Provide the (x, y) coordinate of the cell's center where the given text is located.  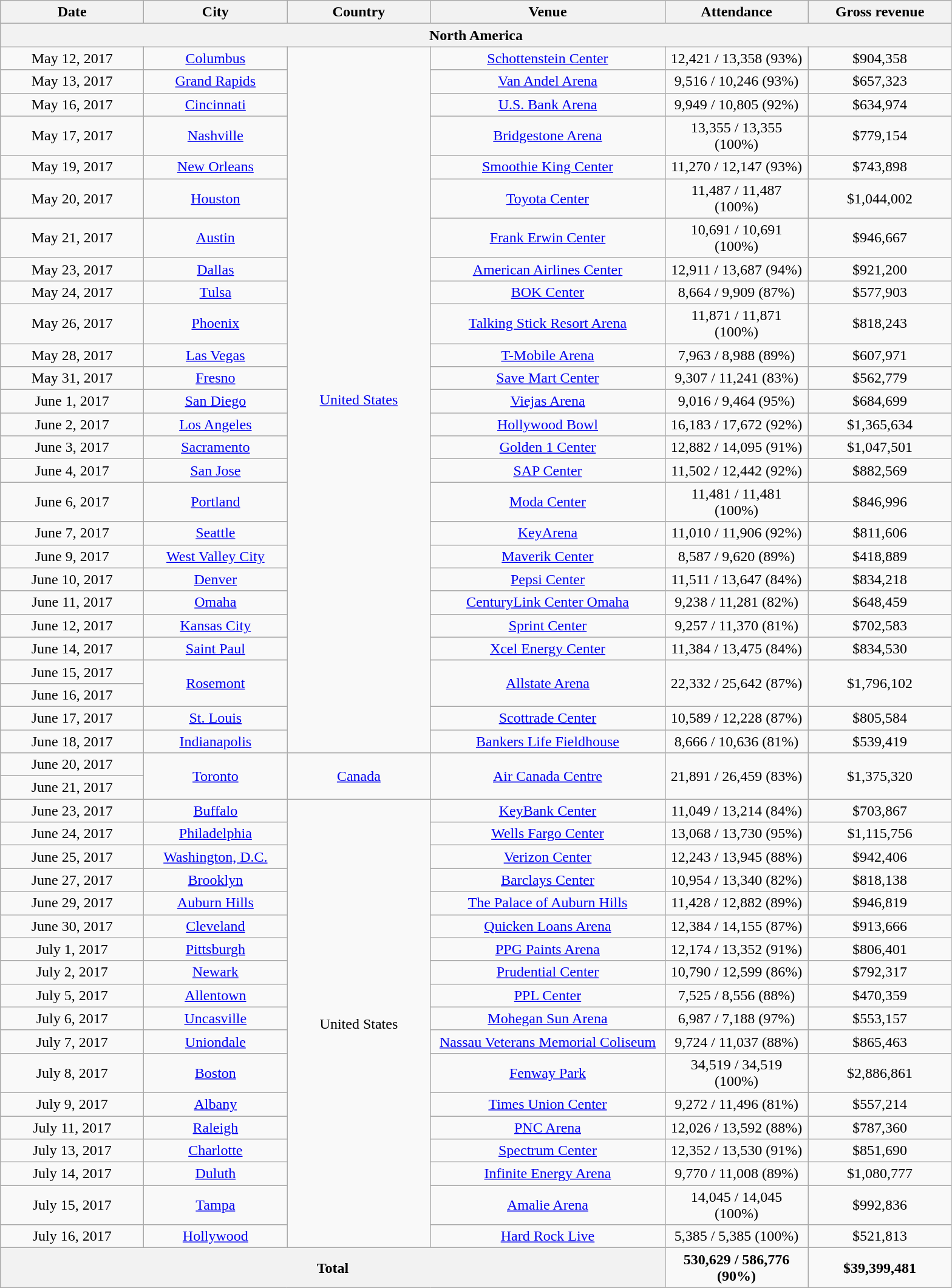
$818,138 (880, 880)
12,421 / 13,358 (93%) (736, 58)
Xcel Energy Center (548, 649)
San Jose (216, 471)
June 16, 2017 (72, 695)
Seattle (216, 533)
Boston (216, 1072)
St. Louis (216, 718)
May 20, 2017 (72, 198)
Infinite Energy Arena (548, 1174)
9,949 / 10,805 (92%) (736, 104)
June 2, 2017 (72, 424)
KeyArena (548, 533)
May 28, 2017 (72, 355)
June 11, 2017 (72, 602)
Uniondale (216, 1041)
Smoothie King Center (548, 167)
West Valley City (216, 556)
Total (333, 1268)
Houston (216, 198)
May 19, 2017 (72, 167)
$418,889 (880, 556)
$921,200 (880, 269)
Allentown (216, 995)
16,183 / 17,672 (92%) (736, 424)
Bridgestone Arena (548, 136)
May 23, 2017 (72, 269)
$39,399,481 (880, 1268)
Rosemont (216, 683)
$882,569 (880, 471)
New Orleans (216, 167)
$1,080,777 (880, 1174)
June 24, 2017 (72, 834)
July 8, 2017 (72, 1072)
PNC Arena (548, 1128)
$1,365,634 (880, 424)
Quicken Loans Arena (548, 926)
Canada (359, 776)
$1,047,501 (880, 448)
Indianapolis (216, 741)
PPL Center (548, 995)
7,963 / 8,988 (89%) (736, 355)
June 27, 2017 (72, 880)
11,010 / 11,906 (92%) (736, 533)
July 7, 2017 (72, 1041)
Venue (548, 12)
Spectrum Center (548, 1151)
Hard Rock Live (548, 1236)
Duluth (216, 1174)
Viejas Arena (548, 401)
$607,971 (880, 355)
Fenway Park (548, 1072)
July 6, 2017 (72, 1018)
$946,819 (880, 903)
BOK Center (548, 292)
July 15, 2017 (72, 1205)
Toyota Center (548, 198)
July 1, 2017 (72, 949)
May 26, 2017 (72, 323)
Buffalo (216, 811)
$846,996 (880, 502)
Sacramento (216, 448)
14,045 / 14,045 (100%) (736, 1205)
$577,903 (880, 292)
34,519 / 34,519 (100%) (736, 1072)
Portland (216, 502)
June 29, 2017 (72, 903)
Los Angeles (216, 424)
11,502 / 12,442 (92%) (736, 471)
530,629 / 586,776 (90%) (736, 1268)
May 17, 2017 (72, 136)
June 25, 2017 (72, 857)
May 13, 2017 (72, 81)
Cincinnati (216, 104)
The Palace of Auburn Hills (548, 903)
Phoenix (216, 323)
$2,886,861 (880, 1072)
Columbus (216, 58)
8,666 / 10,636 (81%) (736, 741)
Barclays Center (548, 880)
21,891 / 26,459 (83%) (736, 776)
9,307 / 11,241 (83%) (736, 378)
10,790 / 12,599 (86%) (736, 972)
11,270 / 12,147 (93%) (736, 167)
Bankers Life Fieldhouse (548, 741)
11,428 / 12,882 (89%) (736, 903)
7,525 / 8,556 (88%) (736, 995)
Omaha (216, 602)
11,481 / 11,481 (100%) (736, 502)
Newark (216, 972)
Verizon Center (548, 857)
Golden 1 Center (548, 448)
$942,406 (880, 857)
13,068 / 13,730 (95%) (736, 834)
$904,358 (880, 58)
12,243 / 13,945 (88%) (736, 857)
Cleveland (216, 926)
11,487 / 11,487 (100%) (736, 198)
$834,218 (880, 579)
May 21, 2017 (72, 238)
Nashville (216, 136)
$648,459 (880, 602)
CenturyLink Center Omaha (548, 602)
11,871 / 11,871 (100%) (736, 323)
Sprint Center (548, 625)
$703,867 (880, 811)
June 7, 2017 (72, 533)
June 9, 2017 (72, 556)
9,516 / 10,246 (93%) (736, 81)
Allstate Arena (548, 683)
11,511 / 13,647 (84%) (736, 579)
May 16, 2017 (72, 104)
$787,360 (880, 1128)
$702,583 (880, 625)
Brooklyn (216, 880)
Date (72, 12)
May 12, 2017 (72, 58)
July 9, 2017 (72, 1104)
12,911 / 13,687 (94%) (736, 269)
8,587 / 9,620 (89%) (736, 556)
8,664 / 9,909 (87%) (736, 292)
Auburn Hills (216, 903)
$553,157 (880, 1018)
June 6, 2017 (72, 502)
June 12, 2017 (72, 625)
12,352 / 13,530 (91%) (736, 1151)
Kansas City (216, 625)
Saint Paul (216, 649)
KeyBank Center (548, 811)
Maverik Center (548, 556)
Mohegan Sun Arena (548, 1018)
$1,115,756 (880, 834)
$779,154 (880, 136)
June 4, 2017 (72, 471)
Schottenstein Center (548, 58)
Grand Rapids (216, 81)
Hollywood (216, 1236)
$992,836 (880, 1205)
Gross revenue (880, 12)
Attendance (736, 12)
Save Mart Center (548, 378)
Frank Erwin Center (548, 238)
11,384 / 13,475 (84%) (736, 649)
June 3, 2017 (72, 448)
12,882 / 14,095 (91%) (736, 448)
$1,044,002 (880, 198)
$865,463 (880, 1041)
June 30, 2017 (72, 926)
Tulsa (216, 292)
Times Union Center (548, 1104)
Pepsi Center (548, 579)
$811,606 (880, 533)
9,770 / 11,008 (89%) (736, 1174)
$851,690 (880, 1151)
5,385 / 5,385 (100%) (736, 1236)
Uncasville (216, 1018)
11,049 / 13,214 (84%) (736, 811)
$521,813 (880, 1236)
Nassau Veterans Memorial Coliseum (548, 1041)
$743,898 (880, 167)
June 14, 2017 (72, 649)
12,174 / 13,352 (91%) (736, 949)
$539,419 (880, 741)
Dallas (216, 269)
10,589 / 12,228 (87%) (736, 718)
$634,974 (880, 104)
U.S. Bank Arena (548, 104)
Pittsburgh (216, 949)
$684,699 (880, 401)
San Diego (216, 401)
Amalie Arena (548, 1205)
$805,584 (880, 718)
$562,779 (880, 378)
$834,530 (880, 649)
Moda Center (548, 502)
Van Andel Arena (548, 81)
June 1, 2017 (72, 401)
Hollywood Bowl (548, 424)
9,257 / 11,370 (81%) (736, 625)
Wells Fargo Center (548, 834)
June 18, 2017 (72, 741)
June 21, 2017 (72, 788)
Scottrade Center (548, 718)
May 31, 2017 (72, 378)
July 11, 2017 (72, 1128)
Talking Stick Resort Arena (548, 323)
City (216, 12)
Austin (216, 238)
Fresno (216, 378)
American Airlines Center (548, 269)
Las Vegas (216, 355)
SAP Center (548, 471)
Washington, D.C. (216, 857)
10,691 / 10,691 (100%) (736, 238)
Toronto (216, 776)
T-Mobile Arena (548, 355)
Prudential Center (548, 972)
Air Canada Centre (548, 776)
May 24, 2017 (72, 292)
12,026 / 13,592 (88%) (736, 1128)
22,332 / 25,642 (87%) (736, 683)
$657,323 (880, 81)
Country (359, 12)
Tampa (216, 1205)
$1,796,102 (880, 683)
13,355 / 13,355 (100%) (736, 136)
North America (476, 35)
$470,359 (880, 995)
June 20, 2017 (72, 765)
July 14, 2017 (72, 1174)
June 17, 2017 (72, 718)
10,954 / 13,340 (82%) (736, 880)
Philadelphia (216, 834)
Denver (216, 579)
Raleigh (216, 1128)
$806,401 (880, 949)
July 16, 2017 (72, 1236)
12,384 / 14,155 (87%) (736, 926)
June 10, 2017 (72, 579)
July 2, 2017 (72, 972)
July 13, 2017 (72, 1151)
Charlotte (216, 1151)
6,987 / 7,188 (97%) (736, 1018)
PPG Paints Arena (548, 949)
$946,667 (880, 238)
July 5, 2017 (72, 995)
9,016 / 9,464 (95%) (736, 401)
9,272 / 11,496 (81%) (736, 1104)
$818,243 (880, 323)
June 15, 2017 (72, 672)
$913,666 (880, 926)
$1,375,320 (880, 776)
June 23, 2017 (72, 811)
9,724 / 11,037 (88%) (736, 1041)
$557,214 (880, 1104)
Albany (216, 1104)
$792,317 (880, 972)
9,238 / 11,281 (82%) (736, 602)
